Locate the cell with the specified text and output its (X, Y) center coordinate. 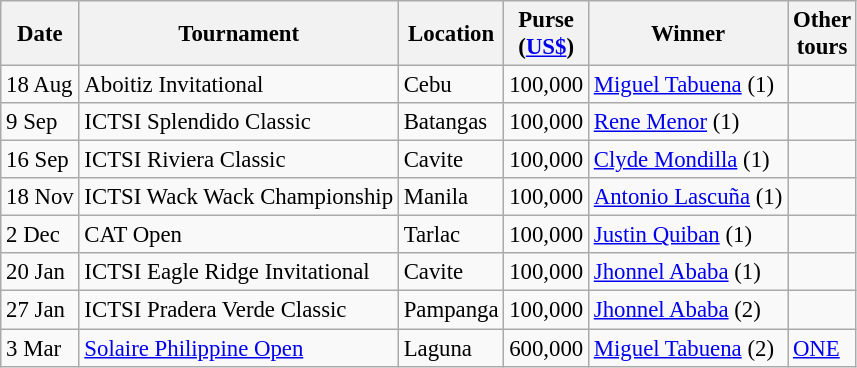
ICTSI Splendido Classic (238, 122)
ICTSI Wack Wack Championship (238, 197)
Antonio Lascuña (1) (688, 197)
Laguna (450, 348)
Othertours (822, 34)
ICTSI Riviera Classic (238, 160)
Pampanga (450, 310)
20 Jan (40, 273)
Clyde Mondilla (1) (688, 160)
27 Jan (40, 310)
CAT Open (238, 235)
ICTSI Pradera Verde Classic (238, 310)
Jhonnel Ababa (2) (688, 310)
Miguel Tabuena (2) (688, 348)
2 Dec (40, 235)
Batangas (450, 122)
9 Sep (40, 122)
ICTSI Eagle Ridge Invitational (238, 273)
18 Nov (40, 197)
Date (40, 34)
Location (450, 34)
Tarlac (450, 235)
Manila (450, 197)
Winner (688, 34)
18 Aug (40, 85)
16 Sep (40, 160)
3 Mar (40, 348)
Rene Menor (1) (688, 122)
Aboitiz Invitational (238, 85)
Justin Quiban (1) (688, 235)
Tournament (238, 34)
ONE (822, 348)
Purse(US$) (546, 34)
Jhonnel Ababa (1) (688, 273)
Miguel Tabuena (1) (688, 85)
600,000 (546, 348)
Solaire Philippine Open (238, 348)
Cebu (450, 85)
